For the text-containing cell, return its midpoint in (X, Y) coordinate format. 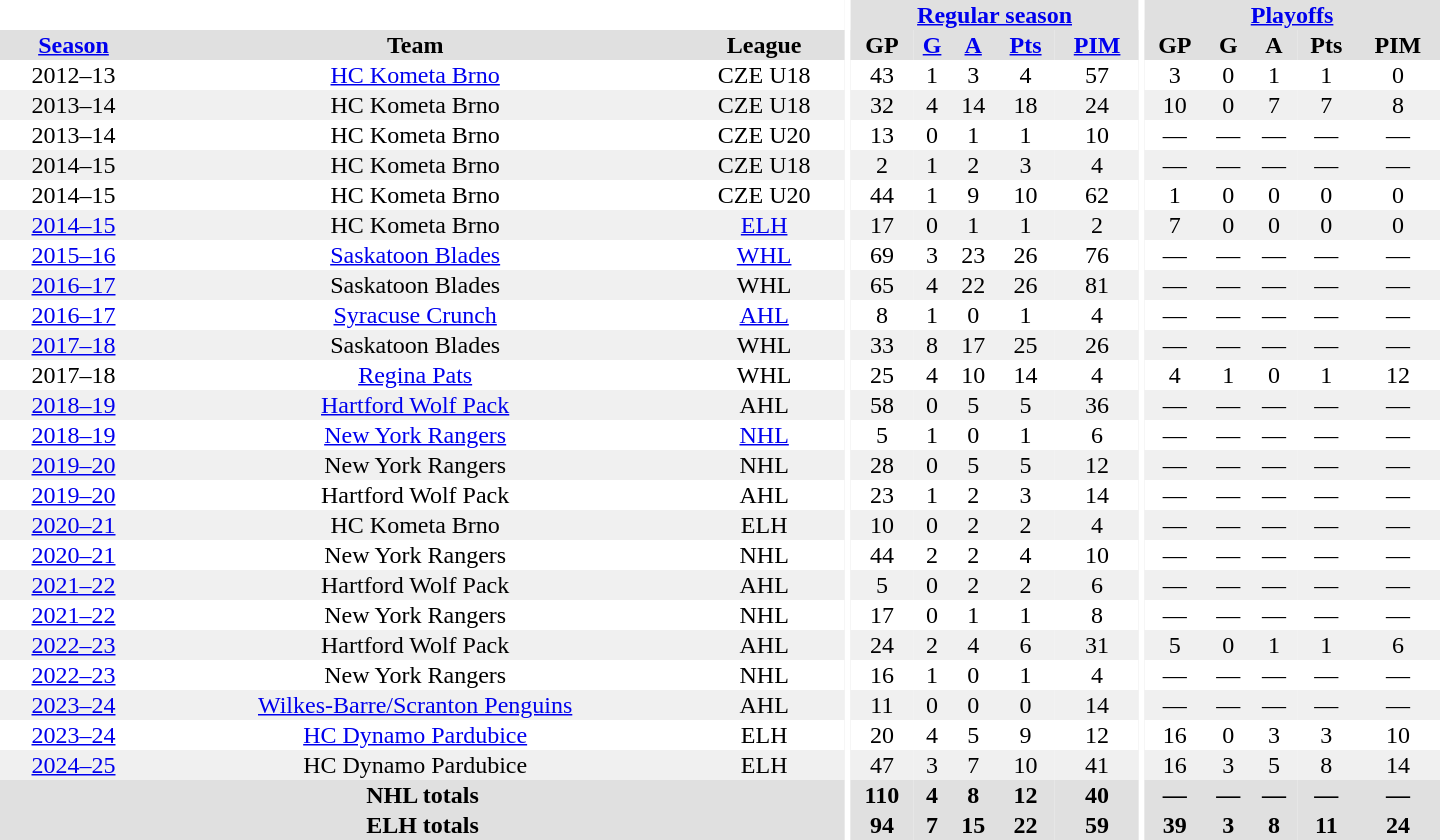
31 (1097, 645)
76 (1097, 255)
Season (74, 45)
94 (882, 825)
41 (1097, 765)
Syracuse Crunch (415, 315)
2015–16 (74, 255)
Wilkes-Barre/Scranton Penguins (415, 705)
2024–25 (74, 765)
40 (1097, 795)
Playoffs (1292, 15)
20 (882, 735)
43 (882, 75)
Regular season (994, 15)
33 (882, 345)
81 (1097, 285)
NHL totals (422, 795)
58 (882, 405)
39 (1174, 825)
62 (1097, 195)
18 (1026, 105)
36 (1097, 405)
ELH totals (422, 825)
Regina Pats (415, 375)
69 (882, 255)
47 (882, 765)
65 (882, 285)
32 (882, 105)
110 (882, 795)
57 (1097, 75)
2012–13 (74, 75)
League (764, 45)
15 (973, 825)
59 (1097, 825)
13 (882, 135)
28 (882, 465)
Team (415, 45)
